Locate the cell with the specified text and output its [x, y] center coordinate. 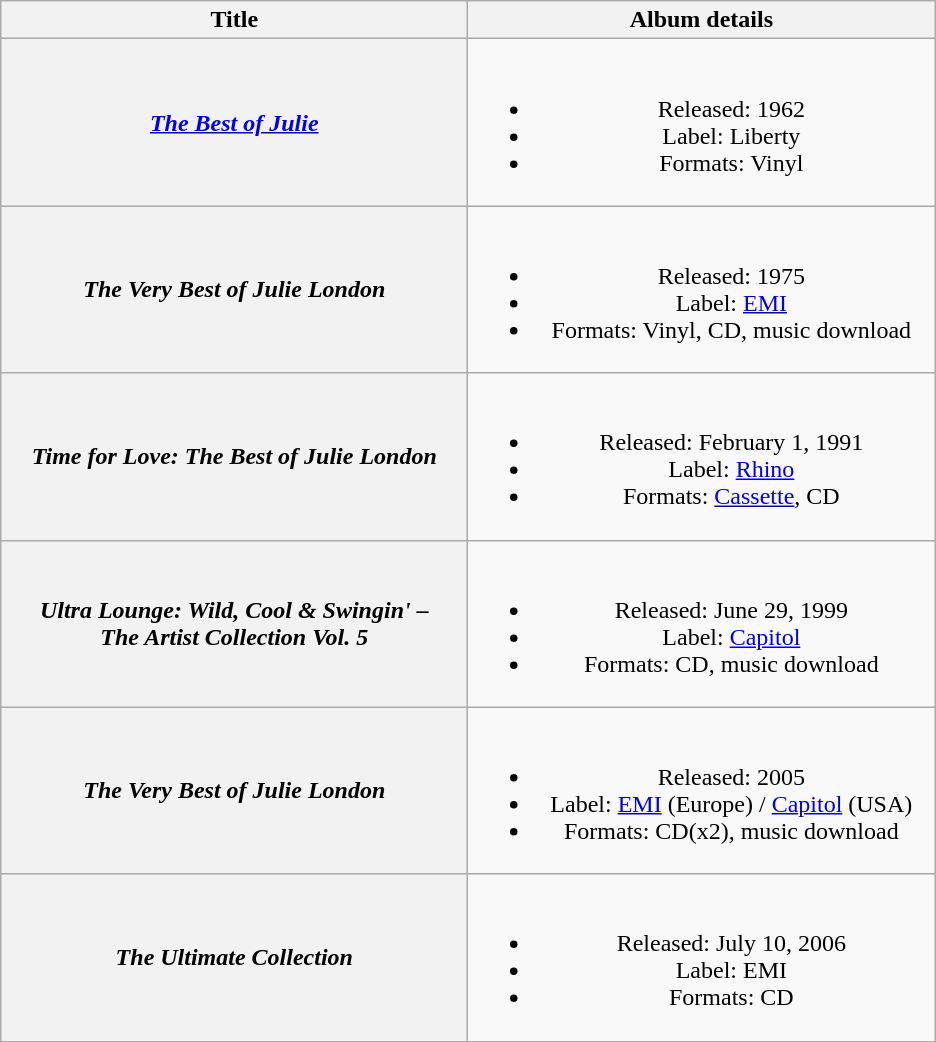
Title [234, 20]
Released: 1975Label: EMIFormats: Vinyl, CD, music download [702, 290]
Time for Love: The Best of Julie London [234, 456]
Released: June 29, 1999Label: CapitolFormats: CD, music download [702, 624]
Album details [702, 20]
Released: February 1, 1991Label: RhinoFormats: Cassette, CD [702, 456]
Released: July 10, 2006Label: EMIFormats: CD [702, 958]
Released: 2005Label: EMI (Europe) / Capitol (USA)Formats: CD(x2), music download [702, 790]
Ultra Lounge: Wild, Cool & Swingin' –The Artist Collection Vol. 5 [234, 624]
The Ultimate Collection [234, 958]
The Best of Julie [234, 122]
Released: 1962Label: LibertyFormats: Vinyl [702, 122]
